Scan for the cell matching the given text and deliver its (X, Y) coordinate at center. 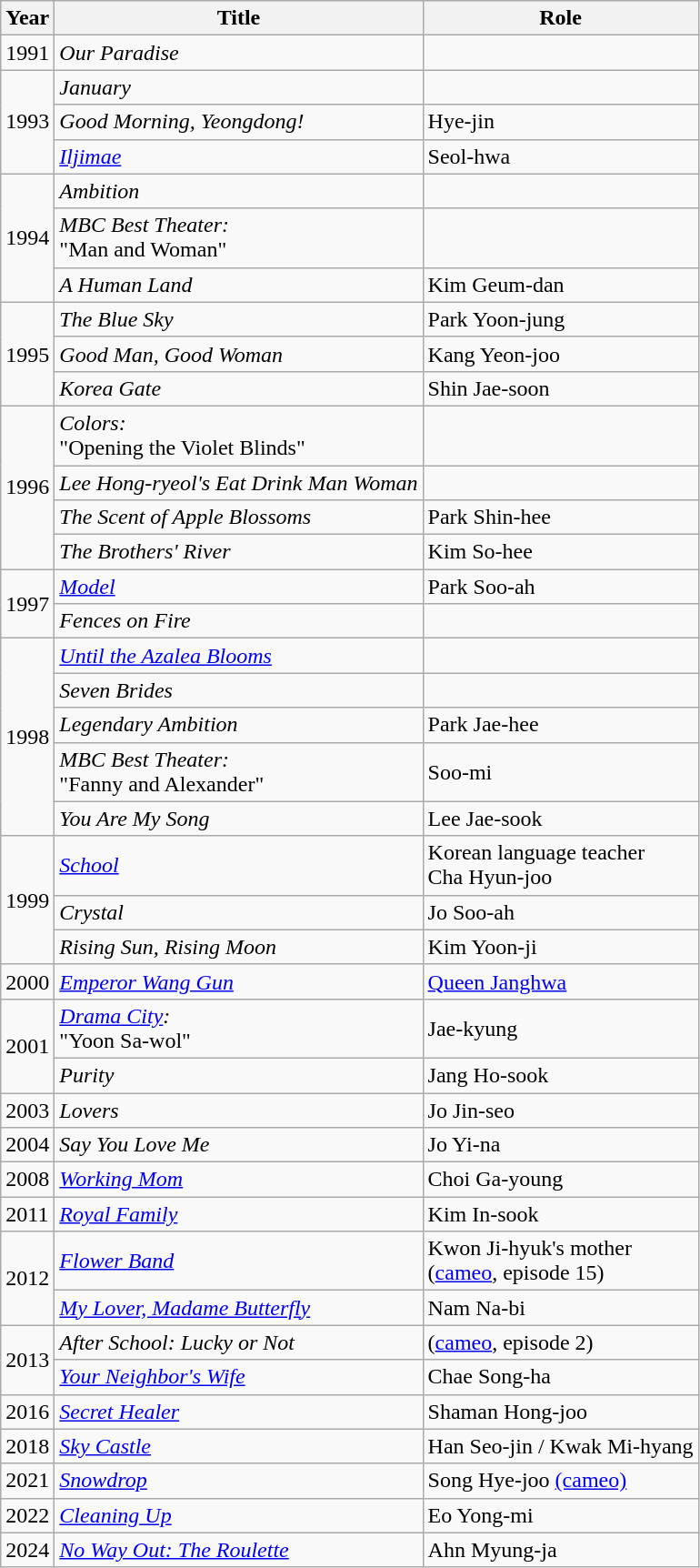
The Brothers' River (238, 552)
2013 (27, 1360)
1997 (27, 604)
Eo Yong-mi (560, 1515)
2024 (27, 1550)
1998 (27, 737)
Your Neighbor's Wife (238, 1377)
Working Mom (238, 1180)
Kim So-hee (560, 552)
Kang Yeon-joo (560, 354)
2012 (27, 1279)
Snowdrop (238, 1481)
My Lover, Madame Butterfly (238, 1308)
Crystal (238, 912)
2003 (27, 1111)
A Human Land (238, 285)
2004 (27, 1145)
MBC Best Theater:"Fanny and Alexander" (238, 771)
2000 (27, 981)
Kim Yoon-ji (560, 947)
Park Soo-ah (560, 587)
1999 (27, 900)
Our Paradise (238, 53)
Flower Band (238, 1261)
2008 (27, 1180)
Jae-kyung (560, 1028)
The Blue Sky (238, 319)
Rising Sun, Rising Moon (238, 947)
Colors:"Opening the Violet Blinds" (238, 435)
Good Man, Good Woman (238, 354)
Good Morning, Yeongdong! (238, 122)
Title (238, 18)
Role (560, 18)
Jang Ho-sook (560, 1075)
2001 (27, 1046)
1995 (27, 354)
Sky Castle (238, 1446)
2011 (27, 1214)
Year (27, 18)
Han Seo-jin / Kwak Mi-hyang (560, 1446)
Legendary Ambition (238, 725)
2016 (27, 1412)
Choi Ga-young (560, 1180)
Seol-hwa (560, 156)
1993 (27, 122)
Jo Yi-na (560, 1145)
Korean language teacher Cha Hyun-joo (560, 866)
Ambition (238, 191)
Kim In-sook (560, 1214)
Drama City:"Yoon Sa-wol" (238, 1028)
After School: Lucky or Not (238, 1342)
2021 (27, 1481)
2018 (27, 1446)
Park Jae-hee (560, 725)
Hye-jin (560, 122)
Lovers (238, 1111)
MBC Best Theater:"Man and Woman" (238, 238)
Shin Jae-soon (560, 388)
Jo Soo-ah (560, 912)
January (238, 87)
Song Hye-joo (cameo) (560, 1481)
1991 (27, 53)
Purity (238, 1075)
1996 (27, 487)
Jo Jin-seo (560, 1111)
Seven Brides (238, 690)
Secret Healer (238, 1412)
(cameo, episode 2) (560, 1342)
Kim Geum-dan (560, 285)
Lee Jae-sook (560, 819)
Royal Family (238, 1214)
Park Yoon-jung (560, 319)
The Scent of Apple Blossoms (238, 518)
Lee Hong-ryeol's Eat Drink Man Woman (238, 483)
1994 (27, 238)
Until the Azalea Blooms (238, 656)
Say You Love Me (238, 1145)
Kwon Ji-hyuk's mother (cameo, episode 15) (560, 1261)
You Are My Song (238, 819)
Emperor Wang Gun (238, 981)
Iljimae (238, 156)
Soo-mi (560, 771)
Chae Song-ha (560, 1377)
School (238, 866)
Shaman Hong-joo (560, 1412)
2022 (27, 1515)
Park Shin-hee (560, 518)
Korea Gate (238, 388)
Nam Na-bi (560, 1308)
No Way Out: The Roulette (238, 1550)
Model (238, 587)
Queen Janghwa (560, 981)
Cleaning Up (238, 1515)
Fences on Fire (238, 621)
Ahn Myung-ja (560, 1550)
